Return [x, y] of the center of cell containing provided text 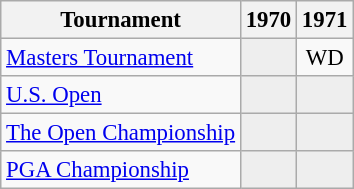
Tournament [121, 20]
WD [325, 58]
1971 [325, 20]
The Open Championship [121, 133]
PGA Championship [121, 170]
1970 [268, 20]
Masters Tournament [121, 58]
U.S. Open [121, 95]
